For the text-containing cell, return its midpoint in (x, y) coordinate format. 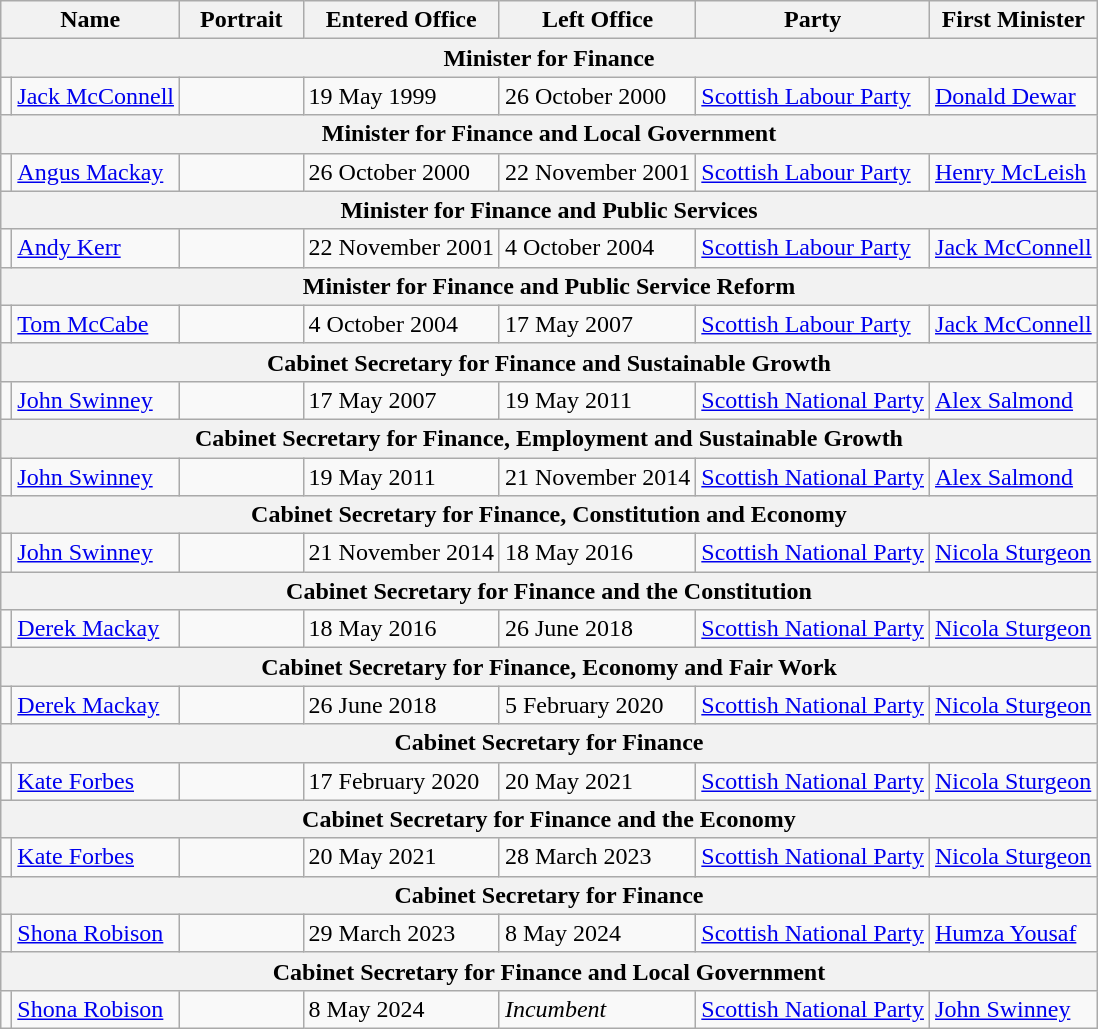
Cabinet Secretary for Finance and the Constitution (549, 591)
29 March 2023 (401, 933)
Entered Office (401, 20)
Portrait (242, 20)
28 March 2023 (597, 857)
Humza Yousaf (1014, 933)
19 May 1999 (401, 96)
Tom McCabe (96, 324)
Cabinet Secretary for Finance, Economy and Fair Work (549, 667)
Cabinet Secretary for Finance and the Economy (549, 819)
Left Office (597, 20)
Donald Dewar (1014, 96)
Cabinet Secretary for Finance, Constitution and Economy (549, 515)
Minister for Finance and Public Service Reform (549, 286)
Angus Mackay (96, 172)
First Minister (1014, 20)
Name (90, 20)
Minister for Finance and Public Services (549, 210)
Cabinet Secretary for Finance and Local Government (549, 971)
5 February 2020 (597, 705)
Party (813, 20)
Cabinet Secretary for Finance, Employment and Sustainable Growth (549, 438)
Cabinet Secretary for Finance and Sustainable Growth (549, 362)
Andy Kerr (96, 248)
17 February 2020 (401, 781)
Minister for Finance and Local Government (549, 134)
Minister for Finance (549, 58)
Henry McLeish (1014, 172)
Incumbent (597, 1009)
